Locate the cell with the specified text and output its [x, y] center coordinate. 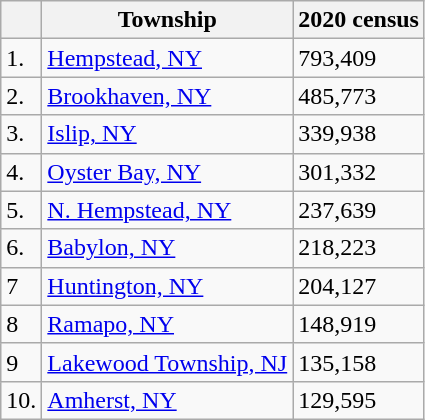
Ramapo, NY [168, 324]
237,639 [359, 210]
485,773 [359, 96]
9 [22, 362]
2020 census [359, 20]
793,409 [359, 58]
N. Hempstead, NY [168, 210]
339,938 [359, 134]
5. [22, 210]
129,595 [359, 400]
3. [22, 134]
10. [22, 400]
301,332 [359, 172]
Lakewood Township, NJ [168, 362]
204,127 [359, 286]
Babylon, NY [168, 248]
135,158 [359, 362]
Islip, NY [168, 134]
1. [22, 58]
8 [22, 324]
Huntington, NY [168, 286]
218,223 [359, 248]
Hempstead, NY [168, 58]
Oyster Bay, NY [168, 172]
4. [22, 172]
Amherst, NY [168, 400]
7 [22, 286]
Township [168, 20]
Brookhaven, NY [168, 96]
2. [22, 96]
6. [22, 248]
148,919 [359, 324]
